Identify which cell holds the provided text, then report its (X, Y) central coordinate. 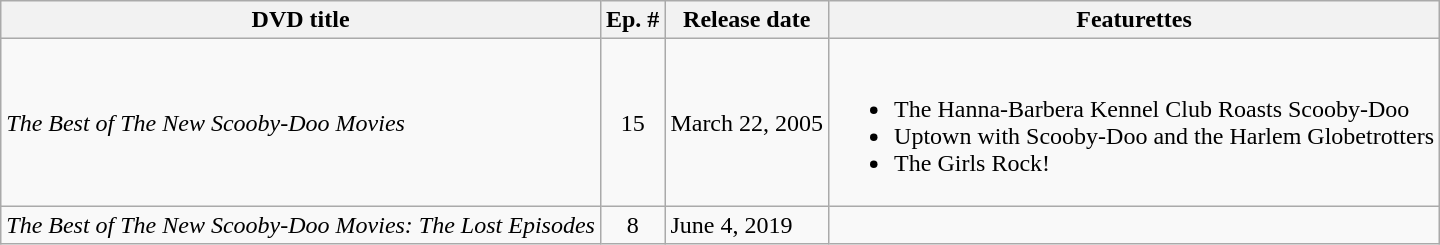
The Best of The New Scooby-Doo Movies: The Lost Episodes (301, 225)
March 22, 2005 (747, 122)
The Hanna-Barbera Kennel Club Roasts Scooby-DooUptown with Scooby-Doo and the Harlem GlobetrottersThe Girls Rock! (1134, 122)
The Best of The New Scooby-Doo Movies (301, 122)
Featurettes (1134, 20)
Ep. # (632, 20)
15 (632, 122)
Release date (747, 20)
June 4, 2019 (747, 225)
DVD title (301, 20)
8 (632, 225)
